Find where the given text appears and provide that cell's center as [X, Y] coordinate. 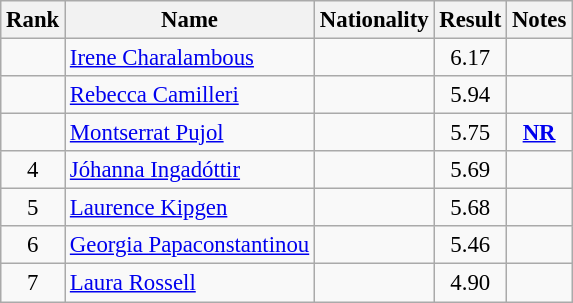
6.17 [470, 58]
4.90 [470, 283]
Nationality [374, 20]
Laurence Kipgen [190, 208]
4 [33, 170]
Result [470, 20]
Jóhanna Ingadóttir [190, 170]
Montserrat Pujol [190, 133]
Name [190, 20]
Irene Charalambous [190, 58]
5.94 [470, 95]
7 [33, 283]
Rebecca Camilleri [190, 95]
NR [540, 133]
5.68 [470, 208]
Georgia Papaconstantinou [190, 245]
5.46 [470, 245]
Rank [33, 20]
5.69 [470, 170]
6 [33, 245]
5.75 [470, 133]
Notes [540, 20]
5 [33, 208]
Laura Rossell [190, 283]
